Find where the given text appears and provide that cell's center as [x, y] coordinate. 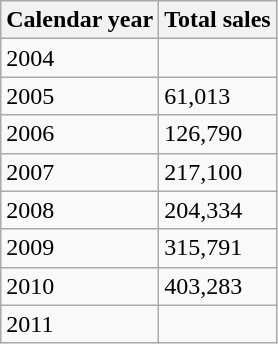
2004 [80, 58]
Calendar year [80, 20]
403,283 [218, 286]
2009 [80, 248]
Total sales [218, 20]
2006 [80, 134]
2007 [80, 172]
217,100 [218, 172]
2008 [80, 210]
61,013 [218, 96]
2005 [80, 96]
2011 [80, 324]
2010 [80, 286]
315,791 [218, 248]
204,334 [218, 210]
126,790 [218, 134]
